Capture the cell that displays the provided text and extract its [x, y] central coordinate. 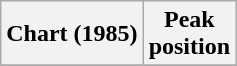
Peakposition [189, 34]
Chart (1985) [72, 34]
